For the text-containing cell, return its midpoint in [x, y] coordinate format. 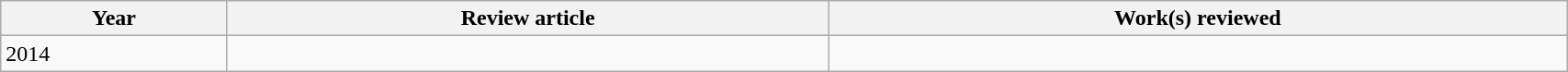
Year [114, 18]
Work(s) reviewed [1198, 18]
Review article [527, 18]
2014 [114, 54]
